Return the (x, y) coordinate for the center point of the cell that contains the specified text.  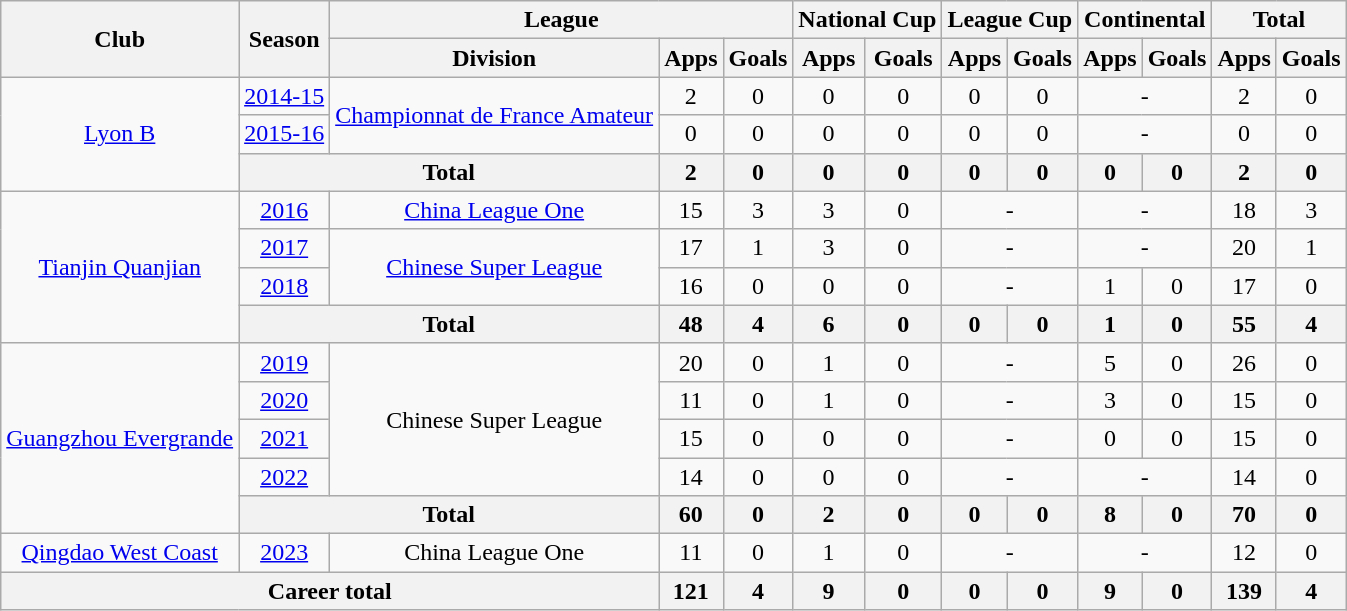
16 (691, 286)
League (562, 20)
2019 (284, 362)
Qingdao West Coast (120, 553)
League Cup (1010, 20)
121 (691, 591)
Continental (1145, 20)
6 (829, 324)
Season (284, 39)
55 (1244, 324)
12 (1244, 553)
Lyon B (120, 134)
2020 (284, 400)
2018 (284, 286)
18 (1244, 210)
Career total (330, 591)
Division (494, 58)
70 (1244, 515)
National Cup (868, 20)
2023 (284, 553)
Championnat de France Amateur (494, 115)
2022 (284, 477)
Tianjin Quanjian (120, 267)
2021 (284, 438)
5 (1110, 362)
Club (120, 39)
Guangzhou Evergrande (120, 438)
2015-16 (284, 134)
2014-15 (284, 96)
2017 (284, 248)
60 (691, 515)
26 (1244, 362)
48 (691, 324)
139 (1244, 591)
2016 (284, 210)
8 (1110, 515)
